Locate the cell with the specified text and output its [X, Y] center coordinate. 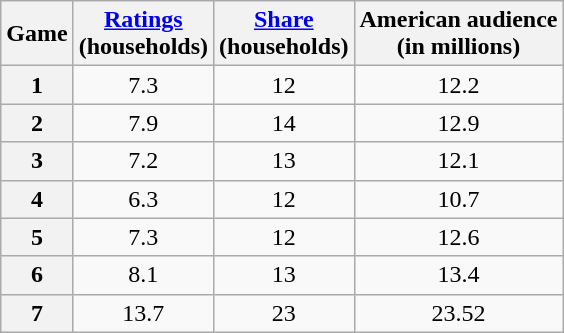
1 [37, 85]
23 [284, 313]
12.2 [458, 85]
3 [37, 161]
12.6 [458, 237]
10.7 [458, 199]
8.1 [143, 275]
13.4 [458, 275]
12.1 [458, 161]
6.3 [143, 199]
4 [37, 199]
Game [37, 34]
23.52 [458, 313]
American audience(in millions) [458, 34]
7 [37, 313]
5 [37, 237]
7.9 [143, 123]
13.7 [143, 313]
Share(households) [284, 34]
2 [37, 123]
14 [284, 123]
12.9 [458, 123]
Ratings(households) [143, 34]
7.2 [143, 161]
6 [37, 275]
